Scan for the cell matching the given text and deliver its [X, Y] coordinate at center. 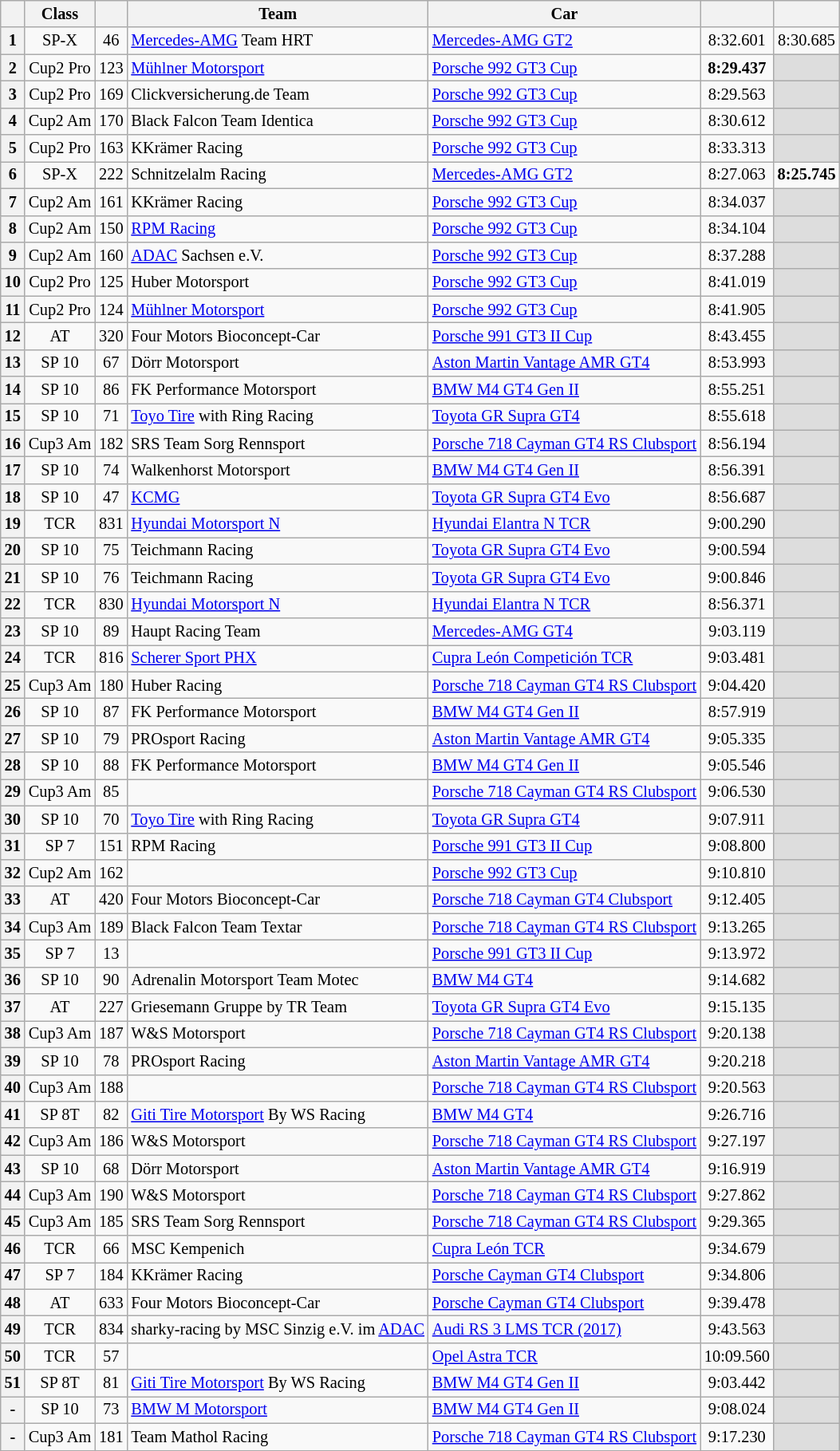
9:16.919 [737, 1169]
163 [111, 148]
227 [111, 1007]
8:55.251 [737, 390]
26 [13, 712]
160 [111, 255]
161 [111, 202]
186 [111, 1141]
Walkenhorst Motorsport [278, 470]
187 [111, 1034]
188 [111, 1088]
Huber Racing [278, 685]
85 [111, 792]
8:41.019 [737, 282]
190 [111, 1195]
8:41.905 [737, 310]
36 [13, 980]
8:27.063 [737, 175]
9:34.806 [737, 1276]
89 [111, 631]
sharky-racing by MSC Sinzig e.V. im ADAC [278, 1330]
9:12.405 [737, 900]
124 [111, 310]
8:30.685 [807, 41]
8:55.618 [737, 416]
180 [111, 685]
5 [13, 148]
43 [13, 1169]
19 [13, 524]
82 [111, 1114]
27 [13, 739]
8:32.601 [737, 41]
Clickversicherung.de Team [278, 94]
9:20.218 [737, 1061]
9:20.563 [737, 1088]
9:27.862 [737, 1195]
51 [13, 1383]
10:09.560 [737, 1356]
Schnitzelalm Racing [278, 175]
18 [13, 497]
184 [111, 1276]
170 [111, 121]
ADAC Sachsen e.V. [278, 255]
Mercedes-AMG Team HRT [278, 41]
73 [111, 1410]
42 [13, 1141]
9:29.365 [737, 1222]
74 [111, 470]
185 [111, 1222]
71 [111, 416]
Mercedes-AMG GT4 [565, 631]
8:57.919 [737, 712]
151 [111, 846]
16 [13, 444]
37 [13, 1007]
633 [111, 1303]
70 [111, 819]
222 [111, 175]
9:04.420 [737, 685]
8:34.037 [737, 202]
182 [111, 444]
Porsche 718 Cayman GT4 Clubsport [565, 900]
Team Mathol Racing [278, 1437]
23 [13, 631]
88 [111, 766]
181 [111, 1437]
8:29.437 [737, 68]
20 [13, 550]
8 [13, 229]
45 [13, 1222]
9:13.972 [737, 953]
9:06.530 [737, 792]
15 [13, 416]
9:43.563 [737, 1330]
41 [13, 1114]
9:26.716 [737, 1114]
9:14.682 [737, 980]
169 [111, 94]
9:08.800 [737, 846]
420 [111, 900]
78 [111, 1061]
8:43.455 [737, 336]
8:33.313 [737, 148]
9:07.911 [737, 819]
Opel Astra TCR [565, 1356]
9:10.810 [737, 873]
38 [13, 1034]
Cupra León TCR [565, 1249]
57 [111, 1356]
34 [13, 927]
9:13.265 [737, 927]
11 [13, 310]
79 [111, 739]
44 [13, 1195]
Team [278, 14]
8:56.391 [737, 470]
MSC Kempenich [278, 1249]
67 [111, 363]
1 [13, 41]
9:17.230 [737, 1437]
4 [13, 121]
8:25.745 [807, 175]
150 [111, 229]
Class [60, 14]
9:08.024 [737, 1410]
22 [13, 605]
320 [111, 336]
21 [13, 578]
2 [13, 68]
9:15.135 [737, 1007]
Black Falcon Team Textar [278, 927]
Haupt Racing Team [278, 631]
30 [13, 819]
125 [111, 282]
39 [13, 1061]
40 [13, 1088]
189 [111, 927]
3 [13, 94]
9:05.335 [737, 739]
9:27.197 [737, 1141]
Adrenalin Motorsport Team Motec [278, 980]
8:30.612 [737, 121]
9:34.679 [737, 1249]
66 [111, 1249]
25 [13, 685]
123 [111, 68]
31 [13, 846]
9:00.846 [737, 578]
48 [13, 1303]
75 [111, 550]
9:03.481 [737, 658]
9:05.546 [737, 766]
86 [111, 390]
24 [13, 658]
Scherer Sport PHX [278, 658]
Griesemann Gruppe by TR Team [278, 1007]
68 [111, 1169]
7 [13, 202]
33 [13, 900]
9:39.478 [737, 1303]
81 [111, 1383]
BMW M Motorsport [278, 1410]
Huber Motorsport [278, 282]
14 [13, 390]
162 [111, 873]
76 [111, 578]
8:53.993 [737, 363]
9:00.594 [737, 550]
8:37.288 [737, 255]
Car [565, 14]
KCMG [278, 497]
8:56.194 [737, 444]
9 [13, 255]
9:20.138 [737, 1034]
90 [111, 980]
87 [111, 712]
831 [111, 524]
35 [13, 953]
830 [111, 605]
32 [13, 873]
Cupra León Competición TCR [565, 658]
17 [13, 470]
834 [111, 1330]
9:00.290 [737, 524]
50 [13, 1356]
8:56.687 [737, 497]
12 [13, 336]
9:03.119 [737, 631]
816 [111, 658]
28 [13, 766]
6 [13, 175]
8:34.104 [737, 229]
29 [13, 792]
8:29.563 [737, 94]
49 [13, 1330]
9:03.442 [737, 1383]
8:56.371 [737, 605]
Black Falcon Team Identica [278, 121]
10 [13, 282]
Audi RS 3 LMS TCR (2017) [565, 1330]
